Detect which cell encompasses the target text, then output its [x, y] center coordinate. 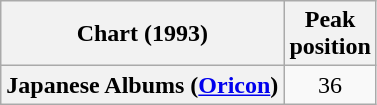
36 [330, 85]
Chart (1993) [142, 34]
Japanese Albums (Oricon) [142, 85]
Peak position [330, 34]
